Provide the [x, y] coordinate of the cell's center where the given text is located.  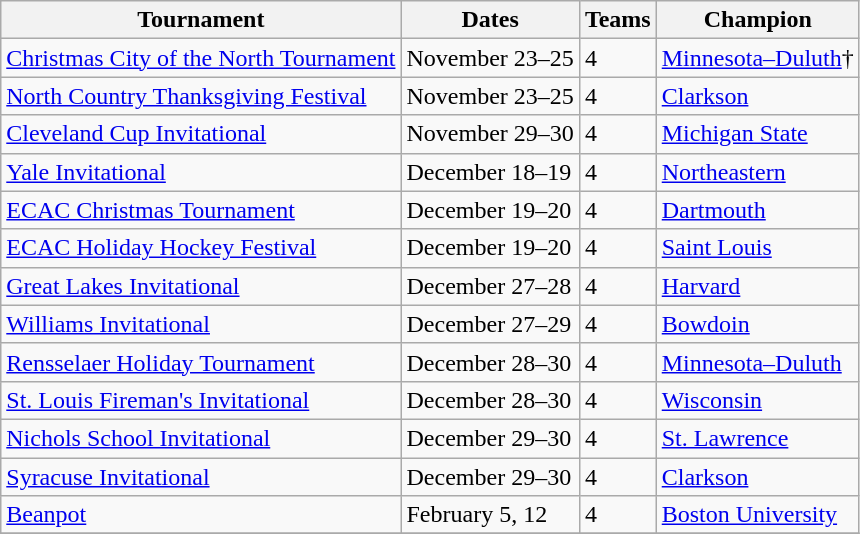
ECAC Christmas Tournament [201, 210]
Tournament [201, 20]
Nichols School Invitational [201, 438]
Great Lakes Invitational [201, 286]
December 18–19 [490, 172]
Minnesota–Duluth† [758, 58]
Dates [490, 20]
December 27–29 [490, 324]
Saint Louis [758, 248]
February 5, 12 [490, 515]
Cleveland Cup Invitational [201, 134]
Harvard [758, 286]
Beanpot [201, 515]
Syracuse Invitational [201, 477]
Dartmouth [758, 210]
Bowdoin [758, 324]
Williams Invitational [201, 324]
Yale Invitational [201, 172]
Boston University [758, 515]
St. Louis Fireman's Invitational [201, 400]
November 29–30 [490, 134]
December 27–28 [490, 286]
Northeastern [758, 172]
Champion [758, 20]
Wisconsin [758, 400]
North Country Thanksgiving Festival [201, 96]
Rensselaer Holiday Tournament [201, 362]
Teams [618, 20]
Michigan State [758, 134]
St. Lawrence [758, 438]
Christmas City of the North Tournament [201, 58]
ECAC Holiday Hockey Festival [201, 248]
Minnesota–Duluth [758, 362]
